Detect which cell encompasses the target text, then output its [x, y] center coordinate. 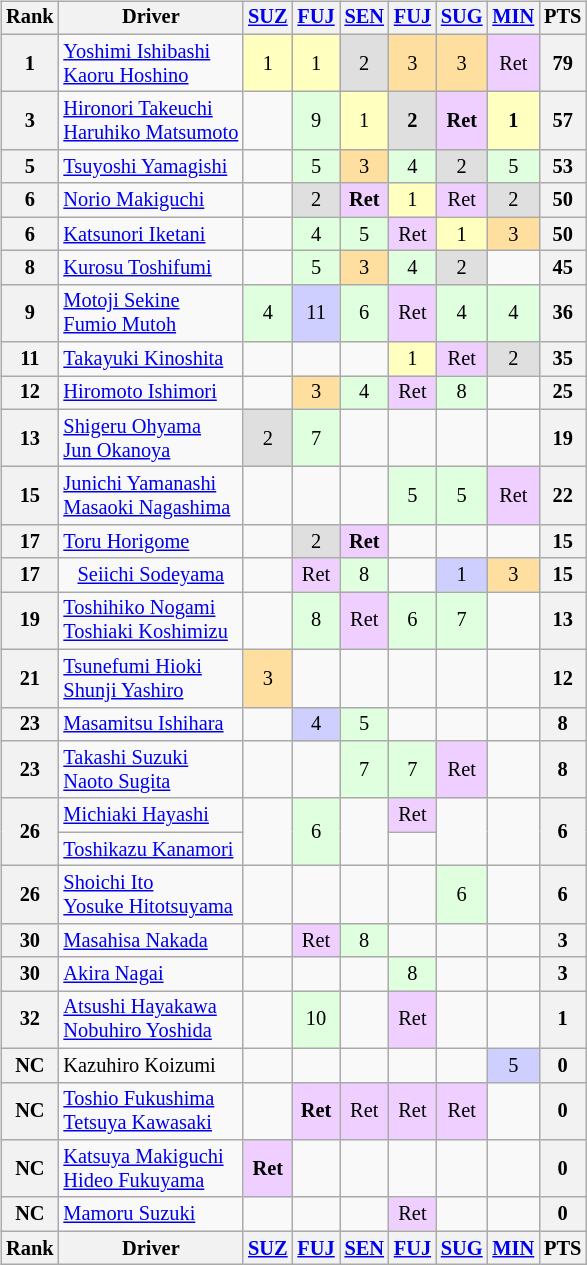
Shigeru Ohyama Jun Okanoya [152, 438]
36 [562, 313]
22 [562, 496]
Takashi Suzuki Naoto Sugita [152, 770]
Masamitsu Ishihara [152, 724]
Tsuyoshi Yamagishi [152, 167]
45 [562, 268]
Masahisa Nakada [152, 940]
21 [30, 678]
Toshio Fukushima Tetsuya Kawasaki [152, 1111]
Toshihiko Nogami Toshiaki Koshimizu [152, 621]
Shoichi Ito Yosuke Hitotsuyama [152, 895]
Junichi Yamanashi Masaoki Nagashima [152, 496]
Yoshimi Ishibashi Kaoru Hoshino [152, 63]
Katsunori Iketani [152, 234]
53 [562, 167]
Mamoru Suzuki [152, 1214]
Seiichi Sodeyama [152, 575]
Katsuya Makiguchi Hideo Fukuyama [152, 1169]
Tsunefumi Hioki Shunji Yashiro [152, 678]
Atsushi Hayakawa Nobuhiro Yoshida [152, 1020]
57 [562, 121]
Toshikazu Kanamori [152, 849]
Hiromoto Ishimori [152, 393]
Norio Makiguchi [152, 200]
25 [562, 393]
Kurosu Toshifumi [152, 268]
Hironori Takeuchi Haruhiko Matsumoto [152, 121]
Akira Nagai [152, 974]
10 [316, 1020]
Michiaki Hayashi [152, 815]
Takayuki Kinoshita [152, 359]
35 [562, 359]
Motoji Sekine Fumio Mutoh [152, 313]
79 [562, 63]
Kazuhiro Koizumi [152, 1065]
32 [30, 1020]
Toru Horigome [152, 542]
